Detect which cell encompasses the target text, then output its [X, Y] center coordinate. 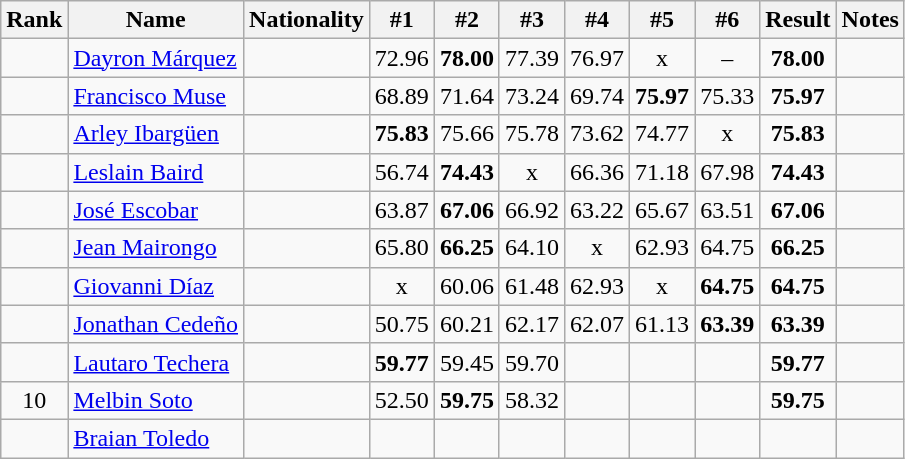
72.96 [402, 58]
50.75 [402, 324]
Leslain Baird [156, 172]
75.33 [728, 96]
62.17 [532, 324]
Nationality [307, 20]
61.48 [532, 286]
Name [156, 20]
66.36 [596, 172]
75.66 [466, 134]
76.97 [596, 58]
58.32 [532, 400]
Jean Mairongo [156, 248]
65.67 [662, 210]
José Escobar [156, 210]
71.18 [662, 172]
60.21 [466, 324]
#4 [596, 20]
52.50 [402, 400]
66.92 [532, 210]
59.70 [532, 362]
#3 [532, 20]
#5 [662, 20]
63.51 [728, 210]
Dayron Márquez [156, 58]
71.64 [466, 96]
#6 [728, 20]
Notes [870, 20]
64.10 [532, 248]
Melbin Soto [156, 400]
63.87 [402, 210]
74.77 [662, 134]
Jonathan Cedeño [156, 324]
10 [34, 400]
77.39 [532, 58]
61.13 [662, 324]
69.74 [596, 96]
68.89 [402, 96]
– [728, 58]
Result [798, 20]
Braian Toledo [156, 438]
75.78 [532, 134]
62.07 [596, 324]
67.98 [728, 172]
Arley Ibargüen [156, 134]
63.22 [596, 210]
Rank [34, 20]
65.80 [402, 248]
#2 [466, 20]
59.45 [466, 362]
60.06 [466, 286]
#1 [402, 20]
Francisco Muse [156, 96]
73.62 [596, 134]
Lautaro Techera [156, 362]
73.24 [532, 96]
Giovanni Díaz [156, 286]
56.74 [402, 172]
